Output the [X, Y] coordinate of the center of the cell containing the given text.  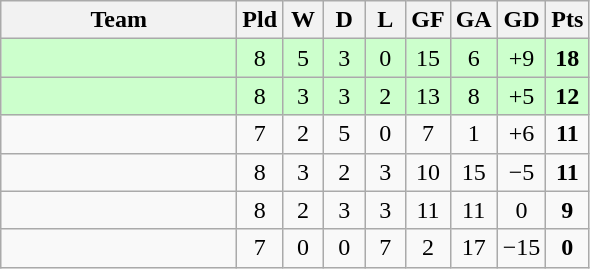
+6 [522, 134]
10 [428, 172]
GF [428, 20]
6 [474, 58]
Pld [260, 20]
Team [119, 20]
18 [568, 58]
17 [474, 248]
D [344, 20]
−5 [522, 172]
GA [474, 20]
GD [522, 20]
Pts [568, 20]
W [304, 20]
−15 [522, 248]
+9 [522, 58]
13 [428, 96]
L [386, 20]
1 [474, 134]
12 [568, 96]
+5 [522, 96]
9 [568, 210]
